Scan for the cell matching the given text and deliver its [X, Y] coordinate at center. 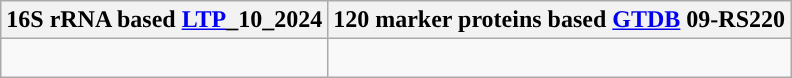
16S rRNA based LTP_10_2024 [164, 20]
120 marker proteins based GTDB 09-RS220 [560, 20]
